Find where the given text appears and provide that cell's center as [X, Y] coordinate. 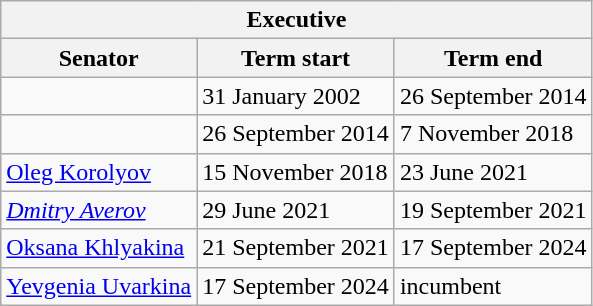
31 January 2002 [296, 96]
7 November 2018 [493, 134]
29 June 2021 [296, 210]
23 June 2021 [493, 172]
15 November 2018 [296, 172]
Dmitry Averov [99, 210]
Term end [493, 58]
Executive [296, 20]
Yevgenia Uvarkina [99, 286]
Term start [296, 58]
21 September 2021 [296, 248]
19 September 2021 [493, 210]
Senator [99, 58]
incumbent [493, 286]
Oleg Korolyov [99, 172]
Oksana Khlyakina [99, 248]
